Scan for the cell matching the given text and deliver its [x, y] coordinate at center. 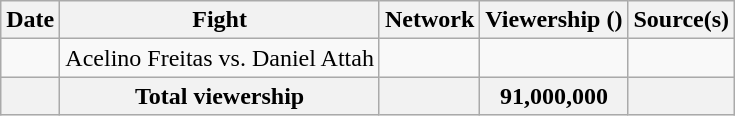
91,000,000 [554, 96]
Acelino Freitas vs. Daniel Attah [220, 58]
Network [429, 20]
Viewership () [554, 20]
Fight [220, 20]
Source(s) [682, 20]
Date [30, 20]
Total viewership [220, 96]
